Pinpoint the cell where the given text exists, returning its [x, y] midpoint coordinate. 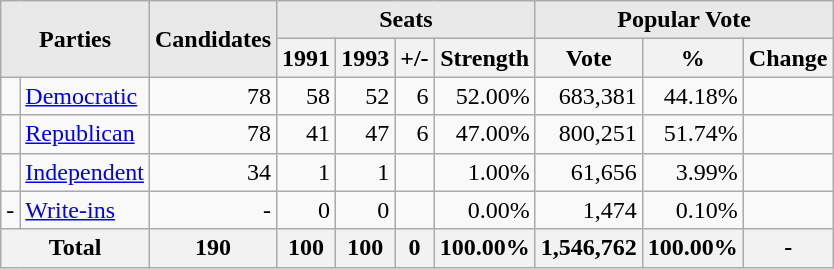
1993 [366, 58]
51.74% [692, 134]
Seats [406, 20]
+/- [414, 58]
Independent [85, 172]
1,474 [588, 210]
Parties [76, 39]
1.00% [484, 172]
Democratic [85, 96]
0.00% [484, 210]
Popular Vote [684, 20]
683,381 [588, 96]
58 [306, 96]
47 [366, 134]
0.10% [692, 210]
Candidates [212, 39]
3.99% [692, 172]
Republican [85, 134]
Write-ins [85, 210]
% [692, 58]
800,251 [588, 134]
61,656 [588, 172]
44.18% [692, 96]
Strength [484, 58]
Vote [588, 58]
41 [306, 134]
190 [212, 248]
47.00% [484, 134]
1991 [306, 58]
Change [788, 58]
52 [366, 96]
1,546,762 [588, 248]
52.00% [484, 96]
Total [76, 248]
34 [212, 172]
